Scan for the cell matching the given text and deliver its [X, Y] coordinate at center. 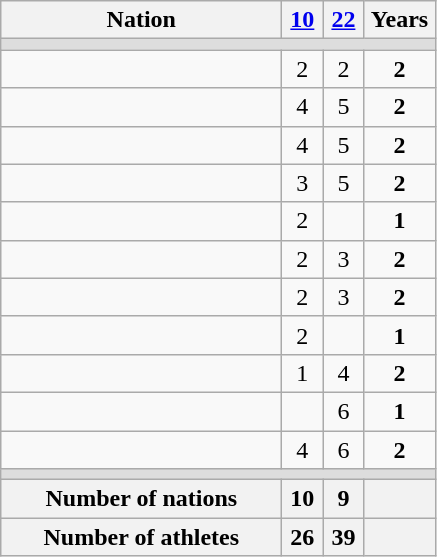
Number of nations [142, 499]
26 [302, 537]
9 [344, 499]
Years [400, 20]
Nation [142, 20]
39 [344, 537]
Number of athletes [142, 537]
22 [344, 20]
